Pinpoint the cell where the given text exists, returning its (X, Y) midpoint coordinate. 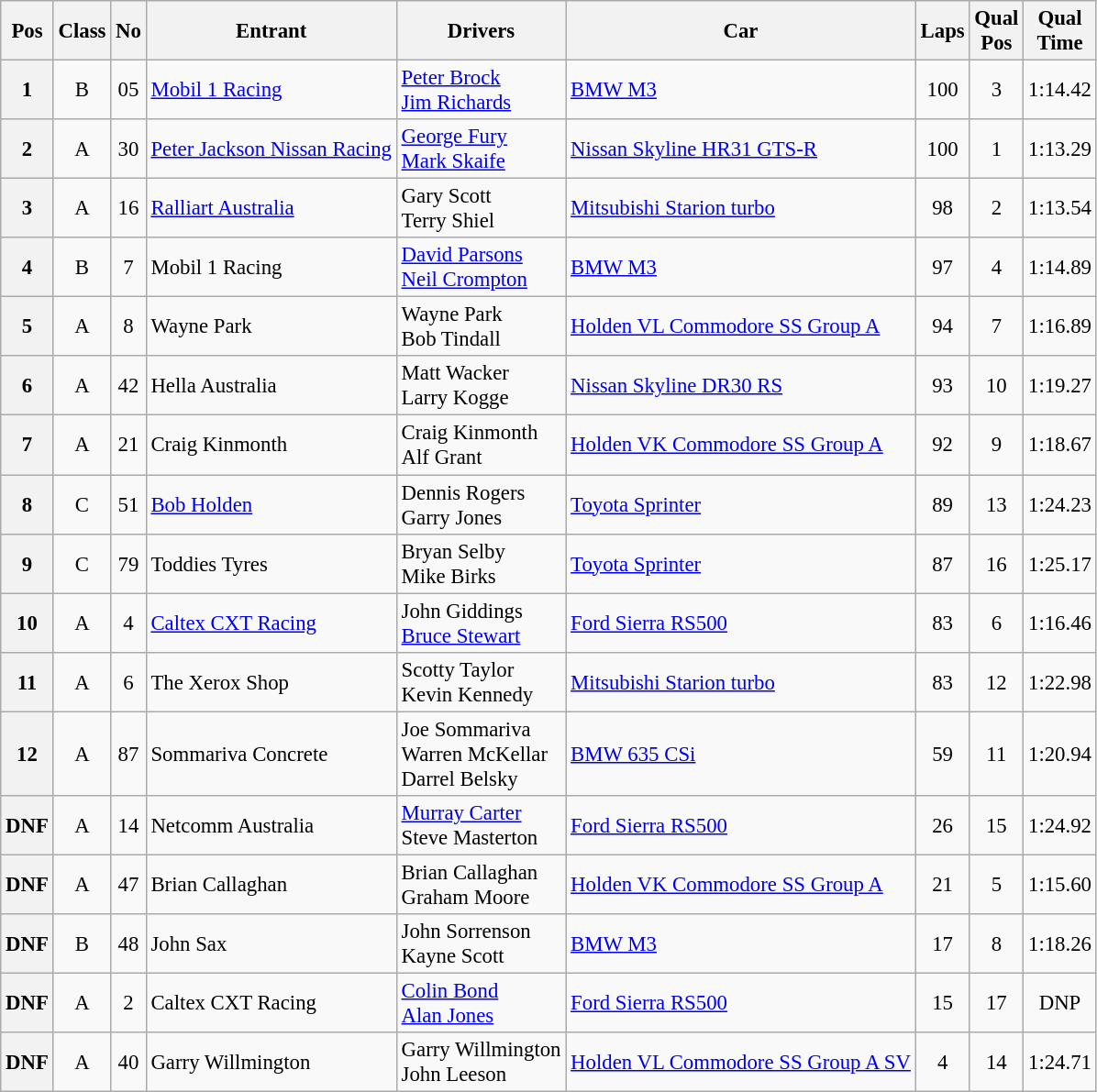
Peter Jackson Nissan Racing (271, 149)
Gary Scott Terry Shiel (481, 209)
40 (128, 1062)
1:22.98 (1060, 682)
BMW 635 CSi (741, 754)
92 (943, 446)
Holden VL Commodore SS Group A SV (741, 1062)
1:20.94 (1060, 754)
Colin Bond Alan Jones (481, 1003)
Craig Kinmonth Alf Grant (481, 446)
Garry Willmington John Leeson (481, 1062)
Ralliart Australia (271, 209)
1:16.46 (1060, 623)
1:19.27 (1060, 385)
1:25.17 (1060, 563)
1:18.26 (1060, 944)
1:13.29 (1060, 149)
93 (943, 385)
79 (128, 563)
Wayne Park (271, 326)
Garry Willmington (271, 1062)
Joe Sommariva Warren McKellar Darrel Belsky (481, 754)
Netcomm Australia (271, 825)
John Sorrenson Kayne Scott (481, 944)
1:24.23 (1060, 504)
Murray Carter Steve Masterton (481, 825)
Hella Australia (271, 385)
1:16.89 (1060, 326)
51 (128, 504)
Scotty Taylor Kevin Kennedy (481, 682)
97 (943, 268)
1:13.54 (1060, 209)
Brian Callaghan Graham Moore (481, 884)
Dennis Rogers Garry Jones (481, 504)
48 (128, 944)
Bob Holden (271, 504)
Wayne Park Bob Tindall (481, 326)
94 (943, 326)
DNP (1060, 1003)
Nissan Skyline DR30 RS (741, 385)
Pos (28, 31)
1:24.71 (1060, 1062)
Sommariva Concrete (271, 754)
Class (83, 31)
David Parsons Neil Crompton (481, 268)
1:14.42 (1060, 90)
QualTime (1060, 31)
Bryan Selby Mike Birks (481, 563)
89 (943, 504)
QualPos (996, 31)
Nissan Skyline HR31 GTS-R (741, 149)
Car (741, 31)
The Xerox Shop (271, 682)
Brian Callaghan (271, 884)
13 (996, 504)
98 (943, 209)
Holden VL Commodore SS Group A (741, 326)
1:24.92 (1060, 825)
Peter Brock Jim Richards (481, 90)
Craig Kinmonth (271, 446)
1:14.89 (1060, 268)
Entrant (271, 31)
Matt Wacker Larry Kogge (481, 385)
1:15.60 (1060, 884)
Toddies Tyres (271, 563)
No (128, 31)
Laps (943, 31)
42 (128, 385)
Drivers (481, 31)
George Fury Mark Skaife (481, 149)
John Giddings Bruce Stewart (481, 623)
26 (943, 825)
05 (128, 90)
59 (943, 754)
47 (128, 884)
1:18.67 (1060, 446)
John Sax (271, 944)
30 (128, 149)
